Provide the [X, Y] coordinate of the cell's center where the given text is located.  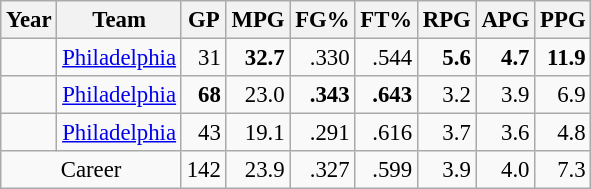
.616 [386, 133]
.599 [386, 170]
43 [204, 133]
3.6 [506, 133]
.291 [322, 133]
11.9 [563, 58]
68 [204, 95]
6.9 [563, 95]
32.7 [258, 58]
FG% [322, 20]
GP [204, 20]
5.6 [446, 58]
.544 [386, 58]
.330 [322, 58]
Team [119, 20]
Career [92, 170]
23.0 [258, 95]
4.7 [506, 58]
31 [204, 58]
APG [506, 20]
23.9 [258, 170]
3.7 [446, 133]
MPG [258, 20]
.643 [386, 95]
.327 [322, 170]
3.2 [446, 95]
PPG [563, 20]
142 [204, 170]
4.0 [506, 170]
FT% [386, 20]
19.1 [258, 133]
7.3 [563, 170]
Year [29, 20]
.343 [322, 95]
RPG [446, 20]
4.8 [563, 133]
